Locate the cell with the specified text and output its (x, y) center coordinate. 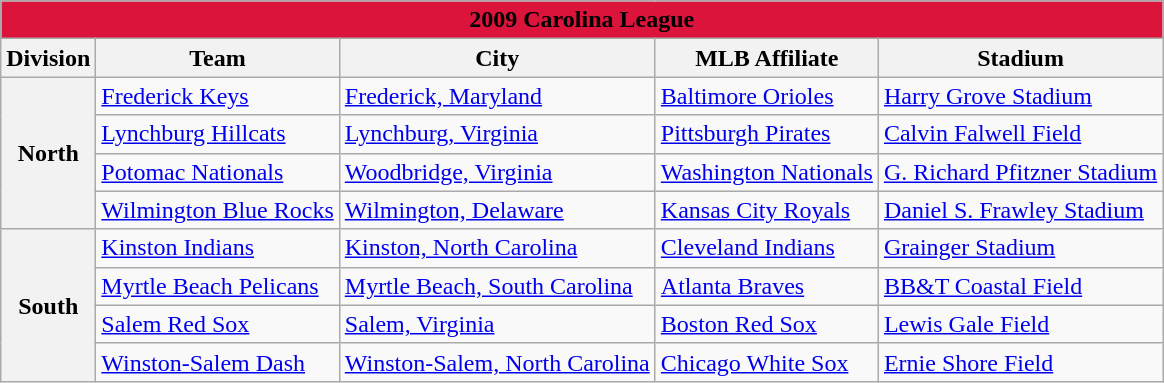
BB&T Coastal Field (1020, 286)
Myrtle Beach Pelicans (218, 286)
Lynchburg, Virginia (497, 134)
Kansas City Royals (766, 210)
Baltimore Orioles (766, 96)
Kinston Indians (218, 248)
Calvin Falwell Field (1020, 134)
Atlanta Braves (766, 286)
Daniel S. Frawley Stadium (1020, 210)
Frederick Keys (218, 96)
Boston Red Sox (766, 324)
Washington Nationals (766, 172)
Potomac Nationals (218, 172)
Kinston, North Carolina (497, 248)
G. Richard Pfitzner Stadium (1020, 172)
MLB Affiliate (766, 58)
Myrtle Beach, South Carolina (497, 286)
Ernie Shore Field (1020, 362)
Winston-Salem Dash (218, 362)
Wilmington, Delaware (497, 210)
Division (48, 58)
South (48, 305)
Team (218, 58)
City (497, 58)
North (48, 153)
Lewis Gale Field (1020, 324)
Stadium (1020, 58)
2009 Carolina League (582, 20)
Salem Red Sox (218, 324)
Chicago White Sox (766, 362)
Winston-Salem, North Carolina (497, 362)
Lynchburg Hillcats (218, 134)
Grainger Stadium (1020, 248)
Woodbridge, Virginia (497, 172)
Pittsburgh Pirates (766, 134)
Frederick, Maryland (497, 96)
Cleveland Indians (766, 248)
Salem, Virginia (497, 324)
Wilmington Blue Rocks (218, 210)
Harry Grove Stadium (1020, 96)
